For the text-containing cell, return its midpoint in [X, Y] coordinate format. 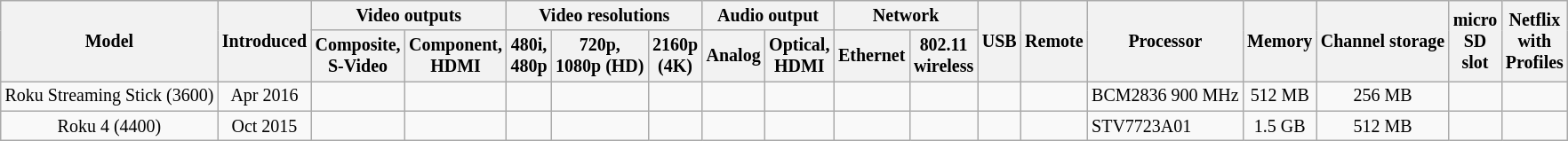
Component,HDMI [455, 57]
1.5 GB [1280, 126]
Remote [1054, 41]
802.11wireless [944, 57]
720p,1080p (HD) [599, 57]
BCM2836 900 MHz [1164, 96]
Optical,HDMI [799, 57]
Roku 4 (4400) [109, 126]
Audio output [768, 16]
2160p(4K) [676, 57]
STV7723A01 [1164, 126]
Network [906, 16]
Analog [734, 57]
Apr 2016 [265, 96]
Processor [1164, 41]
Introduced [265, 41]
Memory [1280, 41]
480i,480p [530, 57]
Netflix with Profiles [1534, 41]
USB [999, 41]
Composite,S-Video [358, 57]
Oct 2015 [265, 126]
256 MB [1383, 96]
Channel storage [1383, 41]
Video outputs [409, 16]
Video resolutions [604, 16]
Model [109, 41]
Ethernet [871, 57]
Roku Streaming Stick (3600) [109, 96]
micro SD slot [1476, 41]
